Capture the cell that displays the provided text and extract its [X, Y] central coordinate. 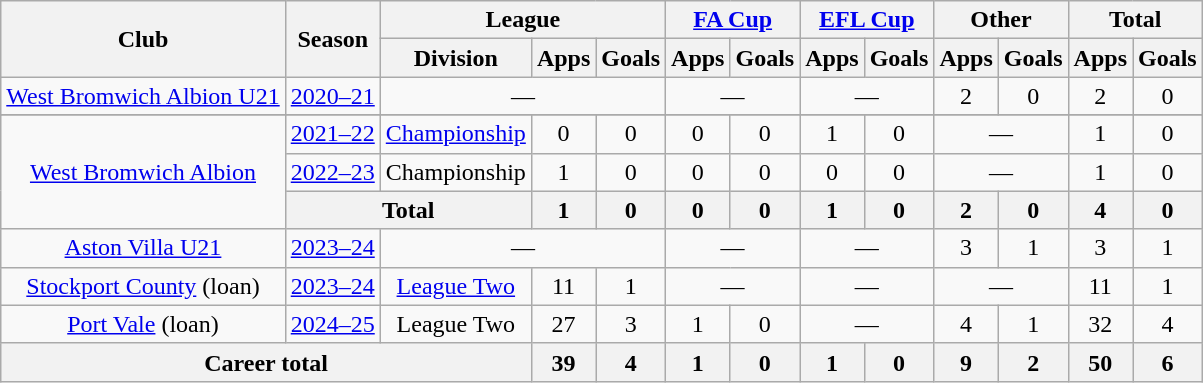
Aston Villa U21 [143, 248]
2021–22 [332, 134]
9 [966, 362]
West Bromwich Albion U21 [143, 96]
FA Cup [733, 20]
Stockport County (loan) [143, 286]
2024–25 [332, 324]
32 [1100, 324]
Career total [266, 362]
Club [143, 39]
6 [1167, 362]
Division [456, 58]
West Bromwich Albion [143, 172]
Other [1001, 20]
EFL Cup [867, 20]
League [522, 20]
2020–21 [332, 96]
Season [332, 39]
39 [563, 362]
Port Vale (loan) [143, 324]
2022–23 [332, 172]
50 [1100, 362]
27 [563, 324]
